For the text-containing cell, return its midpoint in [x, y] coordinate format. 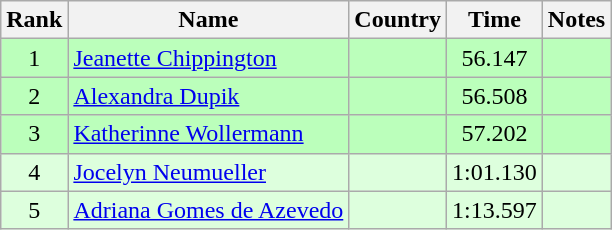
Name [208, 20]
Country [398, 20]
Jocelyn Neumueller [208, 172]
Notes [576, 20]
1 [34, 58]
Adriana Gomes de Azevedo [208, 210]
1:13.597 [495, 210]
56.147 [495, 58]
4 [34, 172]
Time [495, 20]
Jeanette Chippington [208, 58]
Katherinne Wollermann [208, 134]
Alexandra Dupik [208, 96]
Rank [34, 20]
3 [34, 134]
2 [34, 96]
5 [34, 210]
1:01.130 [495, 172]
56.508 [495, 96]
57.202 [495, 134]
